Scan for the cell matching the given text and deliver its (X, Y) coordinate at center. 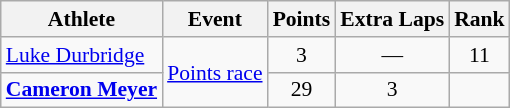
Athlete (82, 19)
Points (302, 19)
29 (302, 90)
Extra Laps (392, 19)
Event (214, 19)
Cameron Meyer (82, 90)
Luke Durbridge (82, 55)
Points race (214, 72)
Rank (480, 19)
— (392, 55)
11 (480, 55)
